Return (X, Y) of the center of cell containing provided text 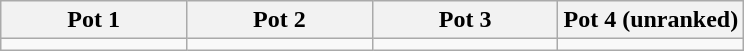
Pot 1 (94, 20)
Pot 3 (465, 20)
Pot 4 (unranked) (651, 20)
Pot 2 (279, 20)
